Return the (x, y) coordinate for the center point of the cell that contains the specified text.  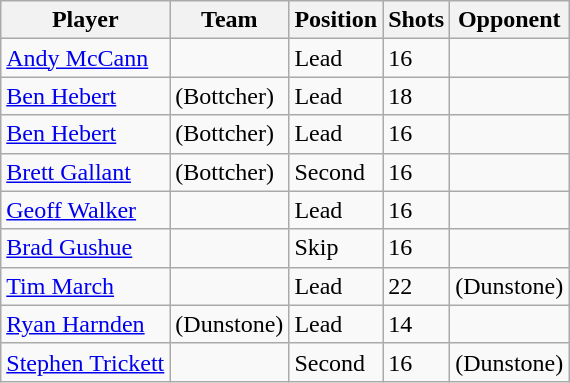
22 (416, 286)
18 (416, 96)
Position (336, 20)
Tim March (86, 286)
Shots (416, 20)
Stephen Trickett (86, 362)
Skip (336, 248)
Geoff Walker (86, 210)
Brett Gallant (86, 172)
14 (416, 324)
Team (230, 20)
Andy McCann (86, 58)
Brad Gushue (86, 248)
Ryan Harnden (86, 324)
Player (86, 20)
Opponent (510, 20)
